From the cell containing the given text, extract its center point as [X, Y] coordinate. 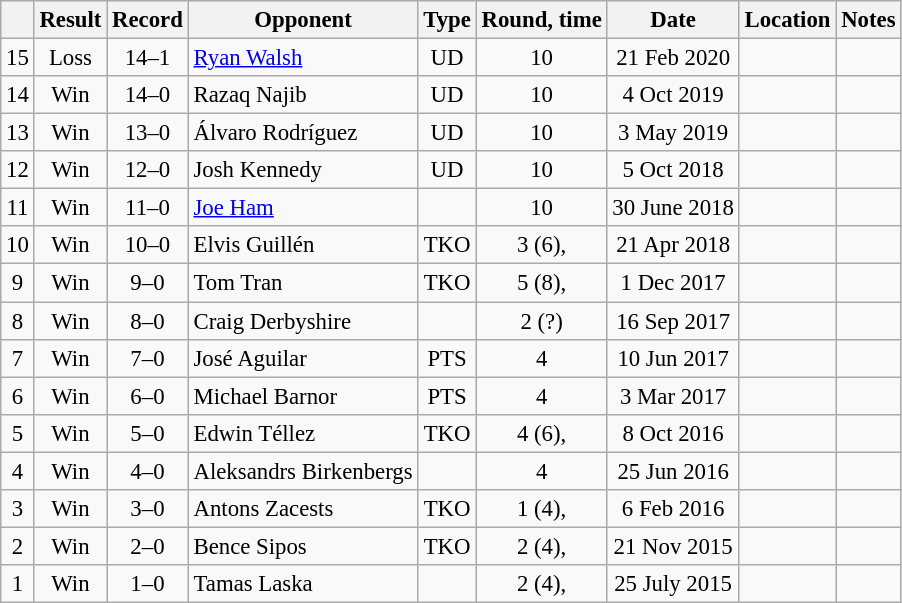
5 Oct 2018 [673, 170]
Josh Kennedy [303, 170]
2 [18, 546]
14 [18, 95]
6 Feb 2016 [673, 509]
Round, time [542, 20]
21 Feb 2020 [673, 58]
4–0 [148, 471]
2–0 [148, 546]
1 (4), [542, 509]
8–0 [148, 321]
9 [18, 283]
13–0 [148, 133]
Razaq Najib [303, 95]
Tom Tran [303, 283]
8 [18, 321]
Location [788, 20]
Loss [70, 58]
30 June 2018 [673, 208]
3 [18, 509]
3 May 2019 [673, 133]
21 Apr 2018 [673, 245]
Craig Derbyshire [303, 321]
Edwin Téllez [303, 433]
Ryan Walsh [303, 58]
9–0 [148, 283]
Tamas Laska [303, 584]
1–0 [148, 584]
10 Jun 2017 [673, 358]
3 (6), [542, 245]
3–0 [148, 509]
Aleksandrs Birkenbergs [303, 471]
4 (6), [542, 433]
Bence Sipos [303, 546]
25 Jun 2016 [673, 471]
3 Mar 2017 [673, 396]
11–0 [148, 208]
7–0 [148, 358]
Michael Barnor [303, 396]
1 [18, 584]
12 [18, 170]
16 Sep 2017 [673, 321]
5 (8), [542, 283]
10–0 [148, 245]
Álvaro Rodríguez [303, 133]
7 [18, 358]
4 Oct 2019 [673, 95]
8 Oct 2016 [673, 433]
Antons Zacests [303, 509]
15 [18, 58]
13 [18, 133]
6 [18, 396]
2 (?) [542, 321]
Opponent [303, 20]
5 [18, 433]
1 Dec 2017 [673, 283]
5–0 [148, 433]
25 July 2015 [673, 584]
12–0 [148, 170]
14–1 [148, 58]
11 [18, 208]
14–0 [148, 95]
Notes [868, 20]
Result [70, 20]
21 Nov 2015 [673, 546]
Date [673, 20]
Record [148, 20]
Elvis Guillén [303, 245]
José Aguilar [303, 358]
Type [447, 20]
6–0 [148, 396]
Joe Ham [303, 208]
